Search for the cell housing the specified text and yield its (X, Y) center coordinate. 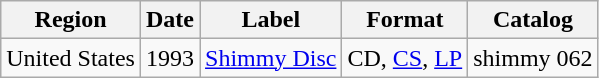
CD, CS, LP (405, 58)
1993 (170, 58)
Format (405, 20)
United States (71, 58)
Shimmy Disc (271, 58)
Date (170, 20)
shimmy 062 (533, 58)
Catalog (533, 20)
Region (71, 20)
Label (271, 20)
